Extract the [x, y] coordinate from the center of the cell holding the provided text.  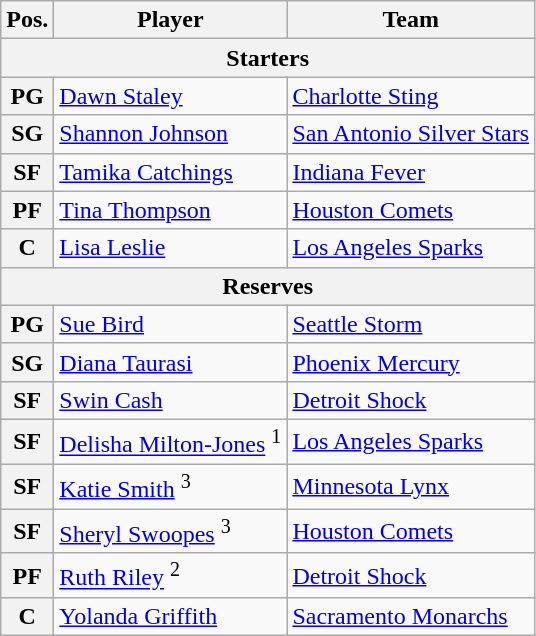
Indiana Fever [411, 172]
Minnesota Lynx [411, 486]
Tamika Catchings [170, 172]
Starters [268, 58]
Ruth Riley 2 [170, 576]
Yolanda Griffith [170, 617]
Dawn Staley [170, 96]
Delisha Milton-Jones 1 [170, 442]
Katie Smith 3 [170, 486]
Sue Bird [170, 324]
Reserves [268, 286]
Sheryl Swoopes 3 [170, 532]
Lisa Leslie [170, 248]
Pos. [28, 20]
Player [170, 20]
San Antonio Silver Stars [411, 134]
Seattle Storm [411, 324]
Phoenix Mercury [411, 362]
Diana Taurasi [170, 362]
Shannon Johnson [170, 134]
Sacramento Monarchs [411, 617]
Charlotte Sting [411, 96]
Team [411, 20]
Tina Thompson [170, 210]
Swin Cash [170, 400]
